For the text-containing cell, return its midpoint in [X, Y] coordinate format. 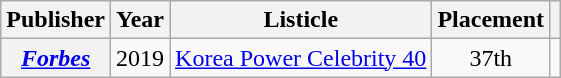
Year [140, 20]
Placement [491, 20]
Publisher [56, 20]
Korea Power Celebrity 40 [301, 58]
Forbes [56, 58]
2019 [140, 58]
Listicle [301, 20]
37th [491, 58]
